Extract the (x, y) coordinate from the center of the cell holding the provided text.  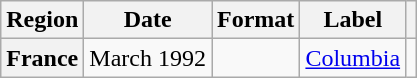
Columbia (353, 58)
France (42, 58)
Format (256, 20)
Region (42, 20)
March 1992 (148, 58)
Label (353, 20)
Date (148, 20)
